Return the (X, Y) coordinate for the center point of the cell that contains the specified text.  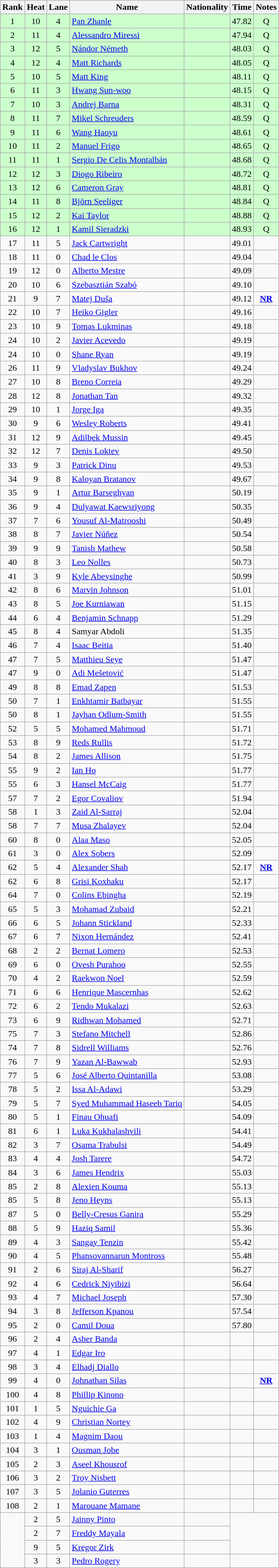
Christian Nortey (127, 1422)
41 (12, 576)
Dulyawat Kaewsriyong (127, 507)
31 (12, 437)
49.01 (242, 243)
Jonathan Tan (127, 395)
Jainny Pinto (127, 1520)
108 (12, 1506)
64 (12, 895)
Pedro Rogery (127, 1561)
52.71 (242, 1020)
56.27 (242, 1269)
67 (12, 937)
Alexien Kouma (127, 1186)
Wesley Roberts (127, 424)
Jeno Heyns (127, 1200)
66 (12, 923)
96 (12, 1339)
Samyar Abdoli (127, 632)
81 (12, 1131)
Josh Tarere (127, 1159)
101 (12, 1408)
48.03 (242, 49)
49.04 (242, 257)
51.01 (242, 590)
Manuel Frigo (127, 146)
55.03 (242, 1173)
52.93 (242, 1062)
37 (12, 520)
Emad Zapen (127, 687)
71 (12, 992)
49 (12, 687)
20 (12, 285)
77 (12, 1076)
Patrick Dinu (127, 465)
95 (12, 1325)
Haziq Samil (127, 1228)
79 (12, 1103)
Cedrick Niyibizi (127, 1283)
Javier Acevedo (127, 340)
52.21 (242, 909)
51.71 (242, 729)
Raekwon Noel (127, 978)
54.09 (242, 1117)
José Alberto Quintanilla (127, 1076)
44 (12, 618)
51.35 (242, 632)
51.29 (242, 618)
50.99 (242, 576)
Alessandro Miressi (127, 35)
23 (12, 326)
82 (12, 1145)
49.18 (242, 326)
32 (12, 451)
Denis Loktev (127, 451)
Wang Haoyu (127, 132)
52.53 (242, 951)
52 (12, 729)
Chad le Clos (127, 257)
49.32 (242, 395)
Nguichie Ga (127, 1408)
52.86 (242, 1034)
Jayhan Odlum-Smith (127, 715)
Michael Joseph (127, 1298)
80 (12, 1117)
Kaloyan Bratanov (127, 479)
53 (12, 742)
49.24 (242, 368)
76 (12, 1062)
Nationality (207, 7)
48.88 (242, 215)
55.29 (242, 1214)
45 (12, 632)
53.08 (242, 1076)
78 (12, 1089)
91 (12, 1269)
Mohamed Mahmoud (127, 729)
52.19 (242, 895)
Alexander Shah (127, 867)
Tomas Lukminas (127, 326)
Syed Muhammad Haseeb Tariq (127, 1103)
19 (12, 271)
97 (12, 1353)
51.40 (242, 645)
52.59 (242, 978)
49.12 (242, 299)
47.94 (242, 35)
54.41 (242, 1131)
51.15 (242, 604)
49.67 (242, 479)
18 (12, 257)
Kamil Sieradzki (127, 229)
Alex Sobers (127, 854)
Rank (12, 7)
Javier Núñez (127, 534)
Ridhwan Mohamed (127, 1020)
84 (12, 1173)
49.29 (242, 382)
50.35 (242, 507)
Asher Banda (127, 1339)
40 (12, 562)
Ovesh Purahoo (127, 964)
Tendo Mukalazi (127, 1006)
Sangay Tenzin (127, 1242)
Musa Zhalayev (127, 826)
Magnim Daou (127, 1436)
50.49 (242, 520)
27 (12, 382)
Siraj Al-Sharif (127, 1269)
Jack Cartwright (127, 243)
Joe Kurniawan (127, 604)
Osama Trabulsi (127, 1145)
Ian Ho (127, 770)
49.50 (242, 451)
48.81 (242, 188)
Hwang Sun-woo (127, 90)
57.54 (242, 1311)
Bernat Lomero (127, 951)
57 (12, 798)
Jefferson Kpanou (127, 1311)
98 (12, 1367)
Benjamin Schnapp (127, 618)
Phillip Kinono (127, 1395)
Mikel Schreuders (127, 118)
42 (12, 590)
51.75 (242, 756)
50.19 (242, 493)
Belly-Cresus Ganira (127, 1214)
90 (12, 1256)
Yazan Al-Bawwab (127, 1062)
15 (12, 215)
Marvin Johnson (127, 590)
54.72 (242, 1159)
Stefano Mitchell (127, 1034)
51.72 (242, 742)
52.09 (242, 854)
21 (12, 299)
Lane (58, 7)
Alaa Maso (127, 839)
Adilbek Mussin (127, 437)
49.35 (242, 410)
48.93 (242, 229)
Alberto Mestre (127, 271)
50.73 (242, 562)
51.94 (242, 798)
Artur Barseghyan (127, 493)
52.05 (242, 839)
Nixon Hernández (127, 937)
72 (12, 1006)
54.05 (242, 1103)
49.10 (242, 285)
51.53 (242, 687)
Heat (36, 7)
57.30 (242, 1298)
52.76 (242, 1048)
107 (12, 1491)
52.62 (242, 992)
55.48 (242, 1256)
16 (12, 229)
68 (12, 951)
102 (12, 1422)
Egor Covaliov (127, 798)
Isaac Beitia (127, 645)
Kai Taylor (127, 215)
Heiko Gigler (127, 312)
94 (12, 1311)
Leo Nolles (127, 562)
Kregor Zirk (127, 1547)
48.61 (242, 132)
103 (12, 1436)
93 (12, 1298)
Jolanio Guterres (127, 1491)
Nándor Németh (127, 49)
Hansel McCaig (127, 784)
29 (12, 410)
99 (12, 1381)
49.09 (242, 271)
James Hendrix (127, 1173)
Notes (266, 7)
Björn Seeliger (127, 202)
49.41 (242, 424)
33 (12, 465)
48.15 (242, 90)
Szebasztián Szabó (127, 285)
34 (12, 479)
43 (12, 604)
Ousman Jobe (127, 1450)
Aseel Khousrof (127, 1464)
100 (12, 1395)
105 (12, 1464)
55.36 (242, 1228)
28 (12, 395)
48.59 (242, 118)
75 (12, 1034)
50.54 (242, 534)
92 (12, 1283)
Marouane Mamane (127, 1506)
Phansovannarun Montross (127, 1256)
Jorge Iga (127, 410)
50.58 (242, 548)
Mohamad Zubaid (127, 909)
55.42 (242, 1242)
73 (12, 1020)
35 (12, 493)
Zaid Al-Sarraj (127, 812)
Matt Richards (127, 63)
Freddy Mayala (127, 1533)
14 (12, 202)
48.72 (242, 174)
Luka Kukhalashvili (127, 1131)
Pan Zhanle (127, 21)
53.29 (242, 1089)
Andrej Barna (127, 104)
Shane Ryan (127, 354)
69 (12, 964)
47.82 (242, 21)
Reds Rullis (127, 742)
Troy Nisbett (127, 1478)
61 (12, 854)
48.05 (242, 63)
Johnathan Silas (127, 1381)
36 (12, 507)
65 (12, 909)
Matt King (127, 77)
Sidrell Williams (127, 1048)
22 (12, 312)
Matej Duša (127, 299)
48.65 (242, 146)
49.16 (242, 312)
Breno Correia (127, 382)
Vladyslav Bukhov (127, 368)
54 (12, 756)
Johann Stickland (127, 923)
30 (12, 424)
87 (12, 1214)
Issa Al-Adawi (127, 1089)
Grisi Koxhaku (127, 881)
60 (12, 839)
Henrique Mascernhas (127, 992)
Edgar Iro (127, 1353)
49.45 (242, 437)
Name (127, 7)
Diogo Ribeiro (127, 174)
46 (12, 645)
52.33 (242, 923)
88 (12, 1228)
52.55 (242, 964)
Adi Mešetović (127, 673)
Kyle Abeysinghe (127, 576)
Camil Doua (127, 1325)
89 (12, 1242)
39 (12, 548)
38 (12, 534)
Time (242, 7)
Enkhtamir Batbayar (127, 701)
52.63 (242, 1006)
Tanish Mathew (127, 548)
James Allison (127, 756)
Yousuf Al-Matrooshi (127, 520)
57.80 (242, 1325)
70 (12, 978)
48.84 (242, 202)
74 (12, 1048)
Cameron Gray (127, 188)
Matthieu Seye (127, 659)
48.68 (242, 160)
49.53 (242, 465)
106 (12, 1478)
13 (12, 188)
Finau Ohuafi (127, 1117)
52.41 (242, 937)
56.64 (242, 1283)
104 (12, 1450)
48.11 (242, 77)
Sergio De Celis Montalbán (127, 160)
17 (12, 243)
26 (12, 368)
48.31 (242, 104)
Elhadj Diallo (127, 1367)
54.49 (242, 1145)
Colins Ebingha (127, 895)
83 (12, 1159)
